Return [x, y] of the center of cell containing provided text 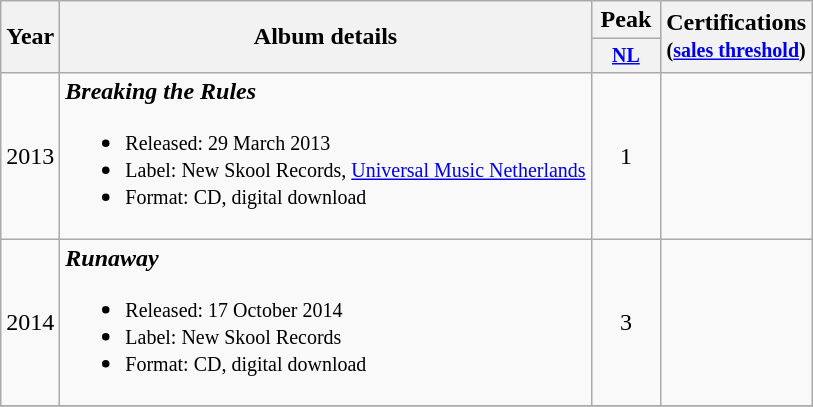
Certifications(sales threshold) [736, 37]
Album details [326, 37]
NL [626, 56]
2013 [30, 156]
3 [626, 322]
Year [30, 37]
1 [626, 156]
Peak [626, 20]
Breaking the RulesReleased: 29 March 2013Label: New Skool Records, Universal Music NetherlandsFormat: CD, digital download [326, 156]
RunawayReleased: 17 October 2014Label: New Skool RecordsFormat: CD, digital download [326, 322]
2014 [30, 322]
